Search for the cell housing the specified text and yield its [x, y] center coordinate. 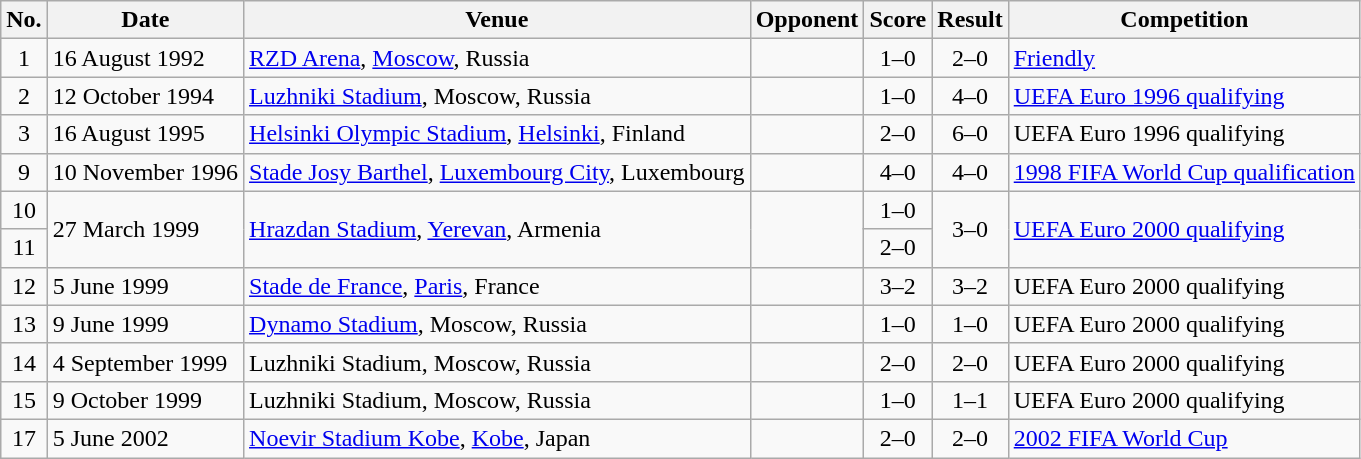
12 [24, 286]
3 [24, 134]
13 [24, 324]
Friendly [1184, 58]
RZD Arena, Moscow, Russia [498, 58]
9 June 1999 [145, 324]
11 [24, 248]
Dynamo Stadium, Moscow, Russia [498, 324]
Score [898, 20]
Result [970, 20]
4 September 1999 [145, 362]
27 March 1999 [145, 229]
2002 FIFA World Cup [1184, 438]
1998 FIFA World Cup qualification [1184, 172]
5 June 2002 [145, 438]
No. [24, 20]
9 [24, 172]
5 June 1999 [145, 286]
Hrazdan Stadium, Yerevan, Armenia [498, 229]
12 October 1994 [145, 96]
Date [145, 20]
3–0 [970, 229]
2 [24, 96]
1–1 [970, 400]
10 [24, 210]
15 [24, 400]
Helsinki Olympic Stadium, Helsinki, Finland [498, 134]
16 August 1995 [145, 134]
14 [24, 362]
Venue [498, 20]
Opponent [807, 20]
Stade de France, Paris, France [498, 286]
Stade Josy Barthel, Luxembourg City, Luxembourg [498, 172]
1 [24, 58]
17 [24, 438]
Competition [1184, 20]
10 November 1996 [145, 172]
Noevir Stadium Kobe, Kobe, Japan [498, 438]
6–0 [970, 134]
9 October 1999 [145, 400]
16 August 1992 [145, 58]
